Pinpoint the cell where the given text exists, returning its [X, Y] midpoint coordinate. 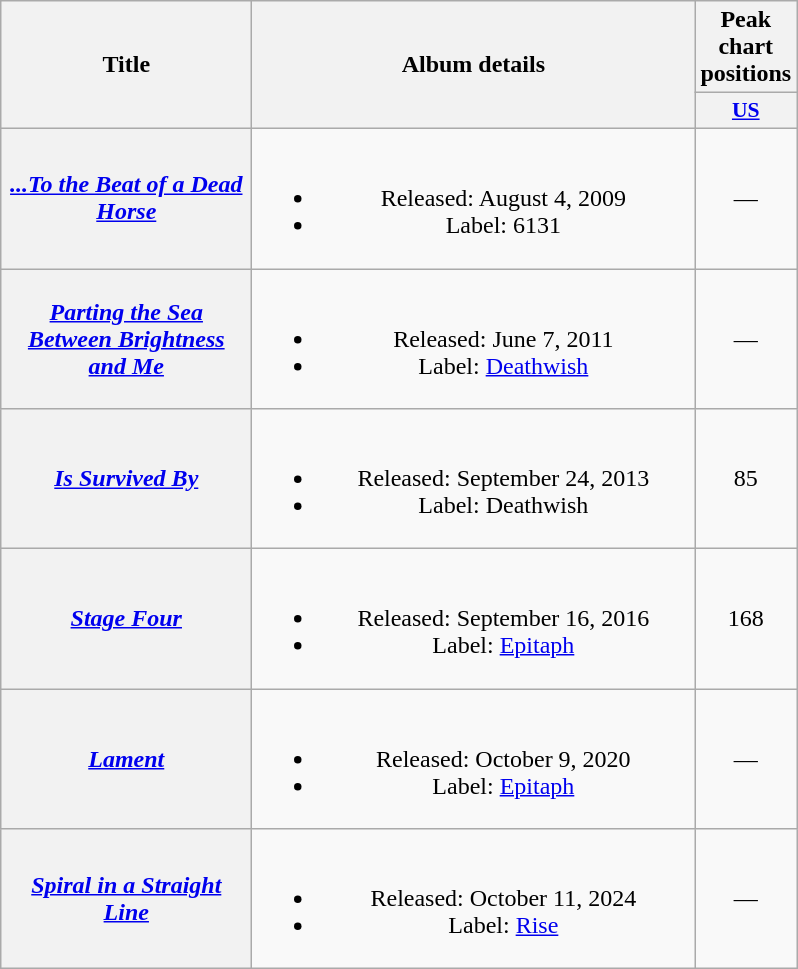
Album details [474, 65]
...To the Beat of a Dead Horse [126, 198]
Peak chart positions [746, 47]
Lament [126, 759]
Released: October 9, 2020Label: Epitaph [474, 759]
168 [746, 619]
Stage Four [126, 619]
Spiral in a Straight Line [126, 899]
Released: September 16, 2016Label: Epitaph [474, 619]
85 [746, 479]
Parting the Sea Between Brightness and Me [126, 338]
Released: October 11, 2024Label: Rise [474, 899]
Released: September 24, 2013Label: Deathwish [474, 479]
Is Survived By [126, 479]
Released: June 7, 2011Label: Deathwish [474, 338]
Title [126, 65]
Released: August 4, 2009Label: 6131 [474, 198]
US [746, 111]
